Extract the (x, y) coordinate from the center of the cell holding the provided text.  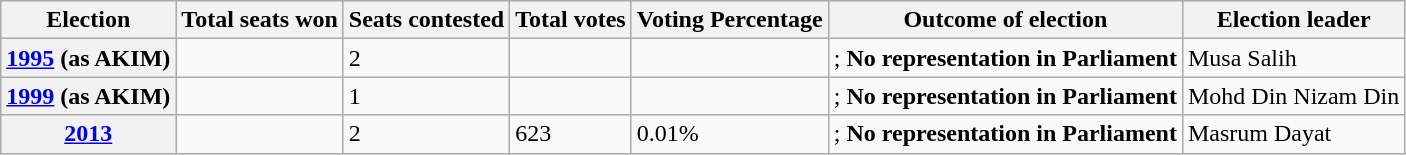
Masrum Dayat (1293, 134)
2013 (88, 134)
1995 (as AKIM) (88, 58)
Total seats won (260, 20)
Election (88, 20)
Election leader (1293, 20)
Total votes (571, 20)
623 (571, 134)
1 (426, 96)
Outcome of election (1005, 20)
0.01% (730, 134)
Voting Percentage (730, 20)
1999 (as AKIM) (88, 96)
Musa Salih (1293, 58)
Mohd Din Nizam Din (1293, 96)
Seats contested (426, 20)
